Scan for the cell matching the given text and deliver its [x, y] coordinate at center. 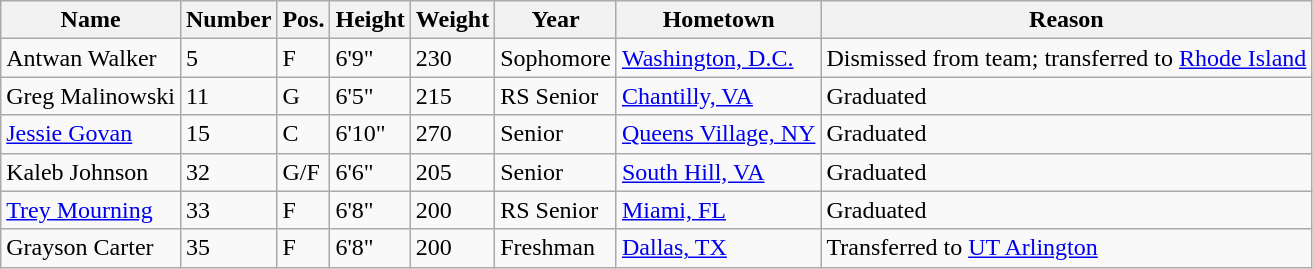
Grayson Carter [91, 248]
Number [228, 20]
35 [228, 248]
Queens Village, NY [718, 134]
Sophomore [556, 58]
33 [228, 210]
Washington, D.C. [718, 58]
Transferred to UT Arlington [1066, 248]
Hometown [718, 20]
G [304, 96]
Freshman [556, 248]
6'10" [370, 134]
Greg Malinowski [91, 96]
G/F [304, 172]
C [304, 134]
5 [228, 58]
Weight [452, 20]
6'9" [370, 58]
Pos. [304, 20]
205 [452, 172]
Year [556, 20]
6'6" [370, 172]
270 [452, 134]
Name [91, 20]
Dallas, TX [718, 248]
Trey Mourning [91, 210]
11 [228, 96]
Chantilly, VA [718, 96]
Jessie Govan [91, 134]
Kaleb Johnson [91, 172]
Dismissed from team; transferred to Rhode Island [1066, 58]
32 [228, 172]
6'5" [370, 96]
Height [370, 20]
Reason [1066, 20]
15 [228, 134]
230 [452, 58]
215 [452, 96]
Antwan Walker [91, 58]
Miami, FL [718, 210]
South Hill, VA [718, 172]
